Output the (x, y) coordinate of the center of the cell containing the given text.  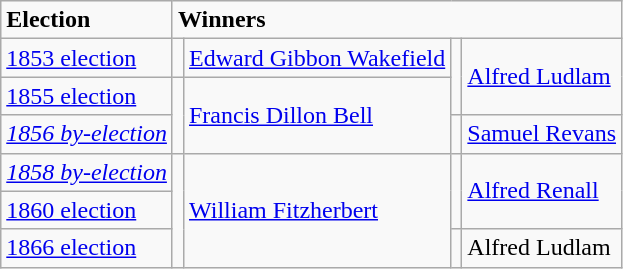
Francis Dillon Bell (316, 115)
Edward Gibbon Wakefield (316, 58)
1860 election (87, 210)
Winners (396, 20)
1858 by-election (87, 172)
William Fitzherbert (316, 210)
1866 election (87, 248)
Election (87, 20)
Samuel Revans (542, 134)
1855 election (87, 96)
1853 election (87, 58)
1856 by-election (87, 134)
Alfred Renall (542, 191)
